Search for the cell housing the specified text and yield its [x, y] center coordinate. 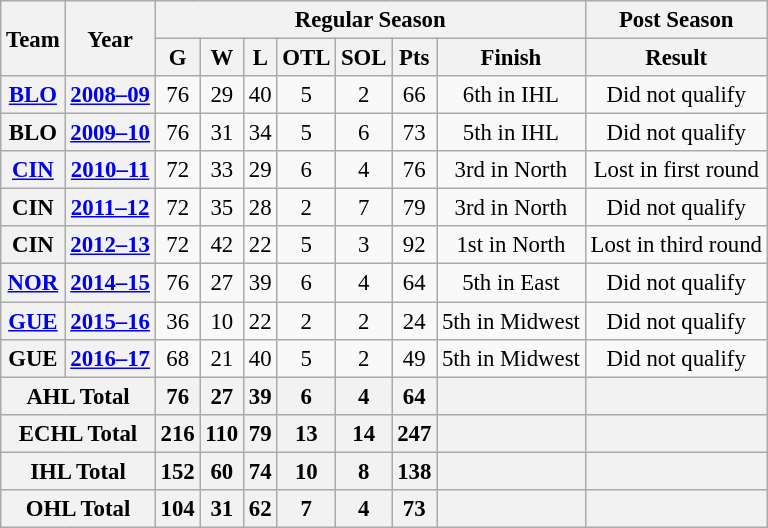
ECHL Total [78, 433]
104 [178, 509]
35 [222, 208]
AHL Total [78, 396]
5th in IHL [512, 133]
2011–12 [110, 208]
92 [414, 245]
2010–11 [110, 170]
OTL [306, 58]
G [178, 58]
24 [414, 321]
36 [178, 321]
74 [260, 471]
Year [110, 38]
21 [222, 358]
3 [364, 245]
66 [414, 95]
247 [414, 433]
28 [260, 208]
Lost in first round [676, 170]
14 [364, 433]
OHL Total [78, 509]
SOL [364, 58]
Lost in third round [676, 245]
Team [33, 38]
Regular Season [370, 20]
Post Season [676, 20]
Result [676, 58]
34 [260, 133]
L [260, 58]
5th in East [512, 283]
216 [178, 433]
6th in IHL [512, 95]
33 [222, 170]
W [222, 58]
2016–17 [110, 358]
60 [222, 471]
49 [414, 358]
13 [306, 433]
IHL Total [78, 471]
8 [364, 471]
Pts [414, 58]
152 [178, 471]
62 [260, 509]
42 [222, 245]
Finish [512, 58]
NOR [33, 283]
2014–15 [110, 283]
68 [178, 358]
1st in North [512, 245]
138 [414, 471]
2008–09 [110, 95]
2009–10 [110, 133]
110 [222, 433]
2015–16 [110, 321]
2012–13 [110, 245]
